Extract the (X, Y) coordinate from the center of the cell holding the provided text.  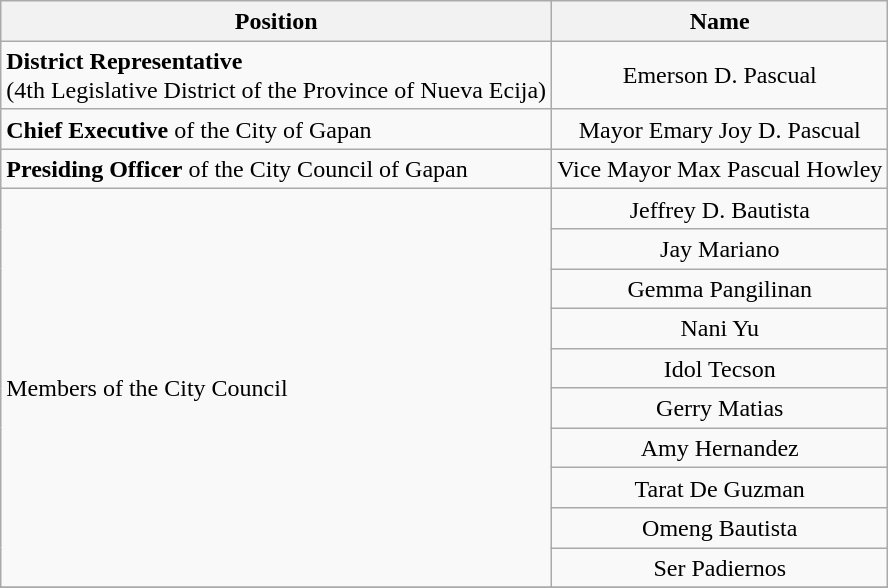
Name (720, 21)
Nani Yu (720, 328)
Mayor Emary Joy D. Pascual (720, 129)
Members of the City Council (276, 388)
Ser Padiernos (720, 568)
Gerry Matias (720, 408)
Vice Mayor Max Pascual Howley (720, 169)
District Representative(4th Legislative District of the Province of Nueva Ecija) (276, 76)
Tarat De Guzman (720, 488)
Gemma Pangilinan (720, 289)
Omeng Bautista (720, 528)
Presiding Officer of the City Council of Gapan (276, 169)
Emerson D. Pascual (720, 76)
Amy Hernandez (720, 448)
Position (276, 21)
Jay Mariano (720, 249)
Jeffrey D. Bautista (720, 209)
Idol Tecson (720, 368)
Chief Executive of the City of Gapan (276, 129)
